For the text-containing cell, return its midpoint in (X, Y) coordinate format. 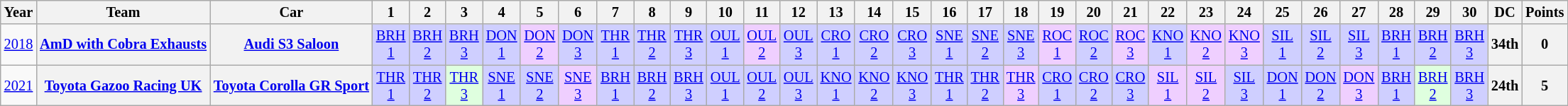
8 (652, 12)
6 (578, 12)
26 (1321, 12)
Toyota Corolla GR Sport (291, 86)
AmD with Cobra Exhausts (124, 45)
11 (762, 12)
19 (1057, 12)
ROC1 (1057, 45)
23 (1206, 12)
18 (1021, 12)
27 (1359, 12)
DC (1505, 12)
24 (1244, 12)
25 (1283, 12)
14 (874, 12)
13 (836, 12)
Audi S3 Saloon (291, 45)
Year (18, 12)
2021 (18, 86)
15 (912, 12)
Points (1545, 12)
9 (689, 12)
10 (725, 12)
1 (391, 12)
3 (464, 12)
20 (1094, 12)
Team (124, 12)
ROC2 (1094, 45)
0 (1545, 45)
29 (1433, 12)
21 (1131, 12)
16 (949, 12)
ROC3 (1131, 45)
34th (1505, 45)
22 (1168, 12)
30 (1469, 12)
24th (1505, 86)
17 (985, 12)
4 (502, 12)
7 (615, 12)
Car (291, 12)
28 (1396, 12)
Toyota Gazoo Racing UK (124, 86)
2018 (18, 45)
2 (427, 12)
12 (799, 12)
